Provide the (x, y) coordinate of the cell's center where the given text is located.  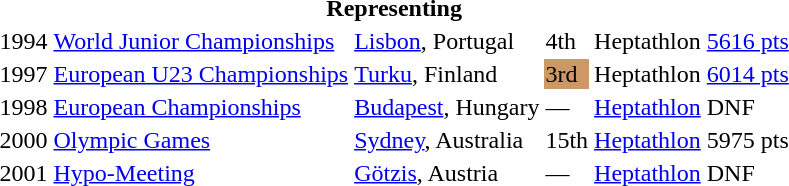
— (567, 107)
Lisbon, Portugal (447, 41)
15th (567, 140)
Olympic Games (201, 140)
Budapest, Hungary (447, 107)
World Junior Championships (201, 41)
4th (567, 41)
Turku, Finland (447, 74)
Sydney, Australia (447, 140)
European U23 Championships (201, 74)
European Championships (201, 107)
3rd (567, 74)
